Capture the cell that displays the provided text and extract its [X, Y] central coordinate. 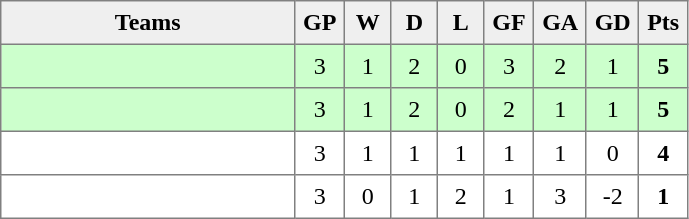
D [414, 23]
4 [663, 153]
GP [320, 23]
Teams [148, 23]
L [461, 23]
W [368, 23]
GD [612, 23]
Pts [663, 23]
GA [560, 23]
-2 [612, 197]
GF [509, 23]
